Provide the [x, y] coordinate of the cell's center where the given text is located.  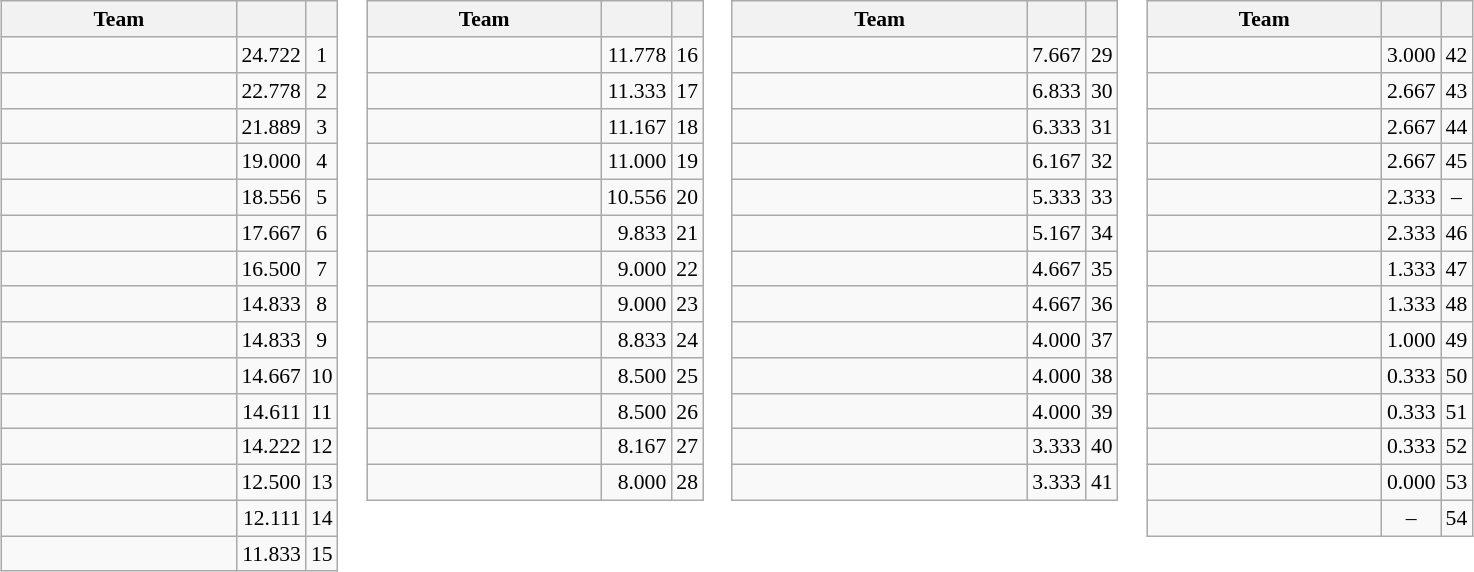
14 [322, 518]
31 [1102, 126]
8.167 [636, 447]
38 [1102, 376]
12.500 [270, 482]
53 [1457, 482]
30 [1102, 91]
45 [1457, 162]
2 [322, 91]
14.222 [270, 447]
24 [687, 340]
11.833 [270, 554]
8.833 [636, 340]
44 [1457, 126]
16.500 [270, 269]
40 [1102, 447]
11.000 [636, 162]
7.667 [1056, 55]
22 [687, 269]
10 [322, 376]
14.611 [270, 411]
35 [1102, 269]
43 [1457, 91]
3.000 [1412, 55]
6.167 [1056, 162]
18 [687, 126]
5 [322, 197]
1 [322, 55]
54 [1457, 518]
33 [1102, 197]
12 [322, 447]
7 [322, 269]
46 [1457, 233]
11 [322, 411]
11.333 [636, 91]
13 [322, 482]
51 [1457, 411]
11.778 [636, 55]
42 [1457, 55]
48 [1457, 304]
52 [1457, 447]
10.556 [636, 197]
11.167 [636, 126]
6 [322, 233]
26 [687, 411]
6.833 [1056, 91]
19 [687, 162]
47 [1457, 269]
0.000 [1412, 482]
49 [1457, 340]
20 [687, 197]
28 [687, 482]
24.722 [270, 55]
17.667 [270, 233]
39 [1102, 411]
18.556 [270, 197]
41 [1102, 482]
1.000 [1412, 340]
16 [687, 55]
21.889 [270, 126]
5.167 [1056, 233]
27 [687, 447]
50 [1457, 376]
15 [322, 554]
23 [687, 304]
8.000 [636, 482]
14.667 [270, 376]
6.333 [1056, 126]
9.833 [636, 233]
5.333 [1056, 197]
21 [687, 233]
3 [322, 126]
12.111 [270, 518]
19.000 [270, 162]
9 [322, 340]
22.778 [270, 91]
36 [1102, 304]
25 [687, 376]
37 [1102, 340]
29 [1102, 55]
32 [1102, 162]
4 [322, 162]
34 [1102, 233]
8 [322, 304]
17 [687, 91]
